Return the [x, y] coordinate for the center point of the cell that contains the specified text.  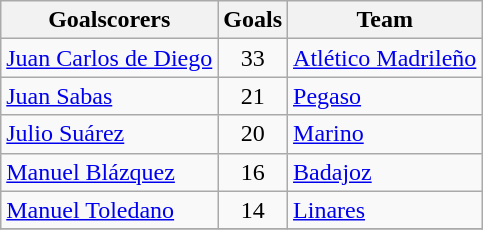
Goals [253, 20]
Linares [385, 210]
Manuel Blázquez [110, 172]
Team [385, 20]
Badajoz [385, 172]
Goalscorers [110, 20]
33 [253, 58]
21 [253, 96]
Julio Suárez [110, 134]
Juan Carlos de Diego [110, 58]
Juan Sabas [110, 96]
Manuel Toledano [110, 210]
16 [253, 172]
Pegaso [385, 96]
Atlético Madrileño [385, 58]
Marino [385, 134]
20 [253, 134]
14 [253, 210]
